Locate the cell with the specified text and output its [x, y] center coordinate. 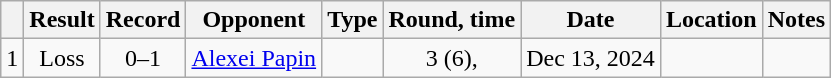
3 (6), [452, 58]
0–1 [143, 58]
Alexei Papin [254, 58]
Date [591, 20]
Location [711, 20]
Dec 13, 2024 [591, 58]
Record [143, 20]
1 [12, 58]
Round, time [452, 20]
Opponent [254, 20]
Loss [62, 58]
Type [352, 20]
Result [62, 20]
Notes [796, 20]
